Locate the cell with the specified text and output its (x, y) center coordinate. 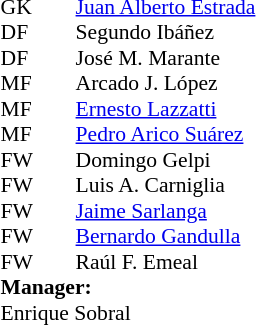
Ernesto Lazzatti (166, 109)
Arcado J. López (166, 83)
Raúl F. Emeal (166, 262)
Luis A. Carniglia (166, 185)
Manager: (128, 287)
José M. Marante (166, 58)
Pedro Arico Suárez (166, 135)
Bernardo Gandulla (166, 237)
Domingo Gelpi (166, 160)
Segundo Ibáñez (166, 33)
Jaime Sarlanga (166, 211)
